Return the [X, Y] coordinate for the center point of the cell that contains the specified text.  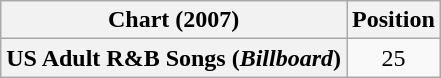
Position [394, 20]
Chart (2007) [174, 20]
US Adult R&B Songs (Billboard) [174, 58]
25 [394, 58]
